Extract the (x, y) coordinate from the center of the cell holding the provided text.  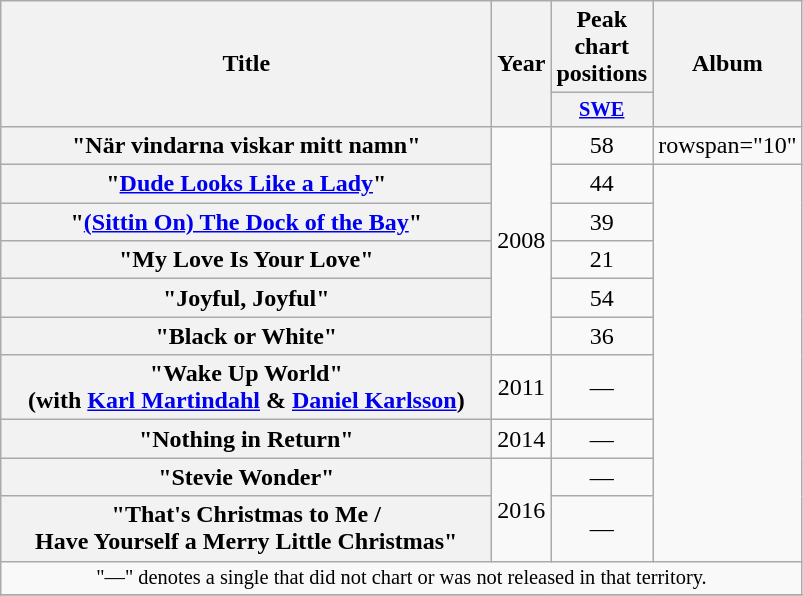
SWE (602, 110)
2011 (522, 388)
54 (602, 298)
2008 (522, 240)
44 (602, 184)
"That's Christmas to Me /Have Yourself a Merry Little Christmas" (246, 528)
"Stevie Wonder" (246, 477)
36 (602, 336)
"—" denotes a single that did not chart or was not released in that territory. (402, 578)
"Nothing in Return" (246, 439)
58 (602, 145)
rowspan="10" (728, 145)
Album (728, 64)
"Dude Looks Like a Lady" (246, 184)
"(Sittin On) The Dock of the Bay" (246, 222)
2016 (522, 510)
Peak chart positions (602, 47)
21 (602, 260)
"Joyful, Joyful" (246, 298)
"När vindarna viskar mitt namn" (246, 145)
"My Love Is Your Love" (246, 260)
"Wake Up World"(with Karl Martindahl & Daniel Karlsson) (246, 388)
2014 (522, 439)
Year (522, 64)
"Black or White" (246, 336)
39 (602, 222)
Title (246, 64)
